Identify which cell holds the provided text, then report its (X, Y) central coordinate. 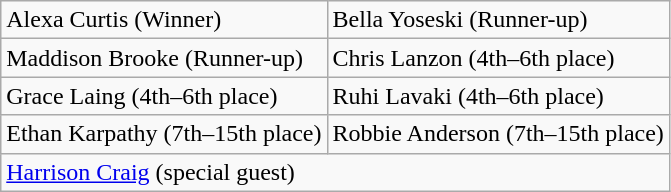
Chris Lanzon (4th–6th place) (498, 58)
Bella Yoseski (Runner-up) (498, 20)
Alexa Curtis (Winner) (164, 20)
Harrison Craig (special guest) (336, 172)
Grace Laing (4th–6th place) (164, 96)
Maddison Brooke (Runner-up) (164, 58)
Ruhi Lavaki (4th–6th place) (498, 96)
Robbie Anderson (7th–15th place) (498, 134)
Ethan Karpathy (7th–15th place) (164, 134)
